Identify which cell holds the provided text, then report its [X, Y] central coordinate. 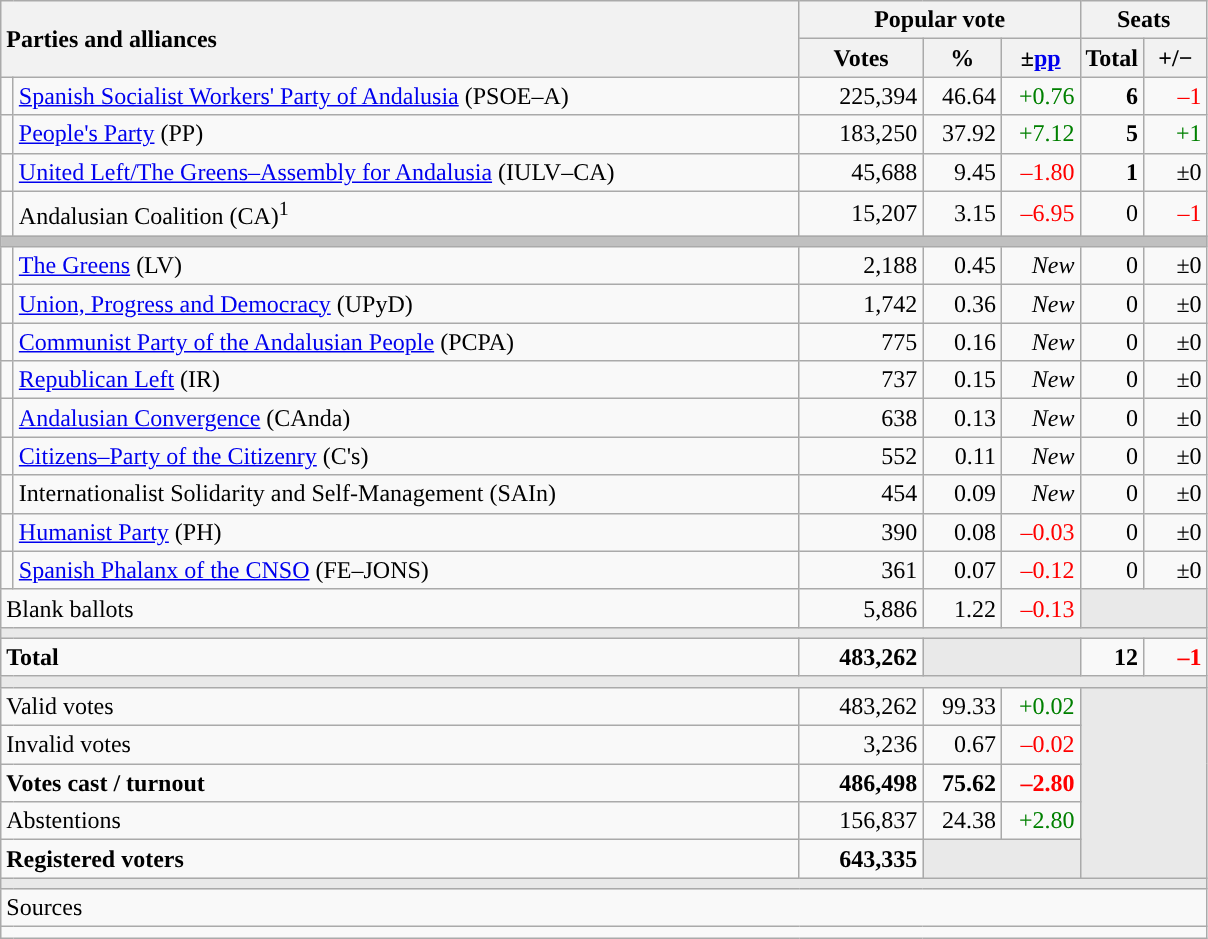
+/− [1176, 58]
486,498 [861, 783]
Communist Party of the Andalusian People (PCPA) [406, 342]
Spanish Phalanx of the CNSO (FE–JONS) [406, 570]
+0.02 [1040, 706]
Valid votes [400, 706]
552 [861, 456]
Republican Left (IR) [406, 380]
0.08 [962, 532]
% [962, 58]
Votes [861, 58]
37.92 [962, 134]
12 [1112, 657]
+1 [1176, 134]
–1.80 [1040, 172]
Popular vote [940, 20]
0.16 [962, 342]
Citizens–Party of the Citizenry (C's) [406, 456]
0.45 [962, 266]
Parties and alliances [400, 39]
Votes cast / turnout [400, 783]
±pp [1040, 58]
People's Party (PP) [406, 134]
1.22 [962, 608]
737 [861, 380]
6 [1112, 96]
0.09 [962, 494]
1 [1112, 172]
The Greens (LV) [406, 266]
1,742 [861, 304]
Internationalist Solidarity and Self-Management (SAIn) [406, 494]
225,394 [861, 96]
Spanish Socialist Workers' Party of Andalusia (PSOE–A) [406, 96]
–0.13 [1040, 608]
Andalusian Convergence (CAnda) [406, 418]
0.15 [962, 380]
2,188 [861, 266]
183,250 [861, 134]
–0.03 [1040, 532]
Sources [604, 908]
Seats [1144, 20]
–0.02 [1040, 745]
0.07 [962, 570]
United Left/The Greens–Assembly for Andalusia (IULV–CA) [406, 172]
0.11 [962, 456]
3.15 [962, 214]
0.13 [962, 418]
15,207 [861, 214]
–0.12 [1040, 570]
5,886 [861, 608]
643,335 [861, 859]
75.62 [962, 783]
Blank ballots [400, 608]
–2.80 [1040, 783]
3,236 [861, 745]
Abstentions [400, 821]
+0.76 [1040, 96]
Union, Progress and Democracy (UPyD) [406, 304]
+7.12 [1040, 134]
454 [861, 494]
9.45 [962, 172]
Registered voters [400, 859]
24.38 [962, 821]
Andalusian Coalition (CA)1 [406, 214]
Humanist Party (PH) [406, 532]
0.36 [962, 304]
775 [861, 342]
638 [861, 418]
0.67 [962, 745]
99.33 [962, 706]
156,837 [861, 821]
390 [861, 532]
5 [1112, 134]
45,688 [861, 172]
+2.80 [1040, 821]
361 [861, 570]
–6.95 [1040, 214]
Invalid votes [400, 745]
46.64 [962, 96]
